For the text-containing cell, return its midpoint in (x, y) coordinate format. 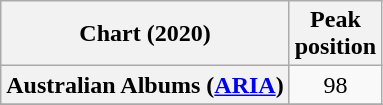
Peakposition (335, 34)
Chart (2020) (145, 34)
98 (335, 85)
Australian Albums (ARIA) (145, 85)
